Determine the [X, Y] coordinate at the center of the cell enclosing the given text.  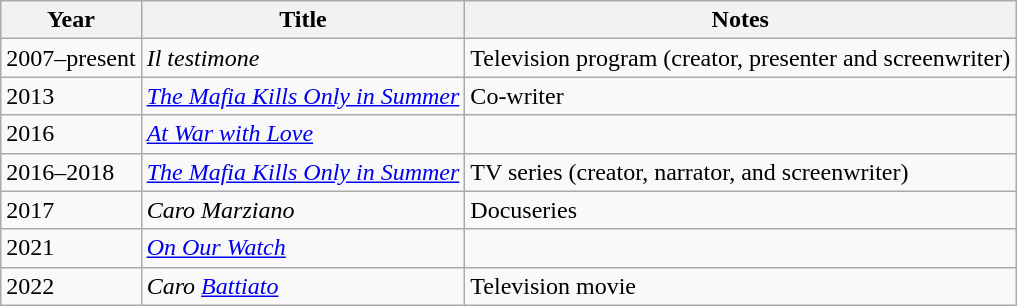
2016 [71, 134]
Notes [740, 20]
2013 [71, 96]
Caro Marziano [303, 210]
Television program (creator, presenter and screenwriter) [740, 58]
Co-writer [740, 96]
2021 [71, 248]
Year [71, 20]
Il testimone [303, 58]
Caro Battiato [303, 286]
2007–present [71, 58]
2016–2018 [71, 172]
2022 [71, 286]
On Our Watch [303, 248]
At War with Love [303, 134]
TV series (creator, narrator, and screenwriter) [740, 172]
Title [303, 20]
2017 [71, 210]
Docuseries [740, 210]
Television movie [740, 286]
